Identify which cell holds the provided text, then report its (x, y) central coordinate. 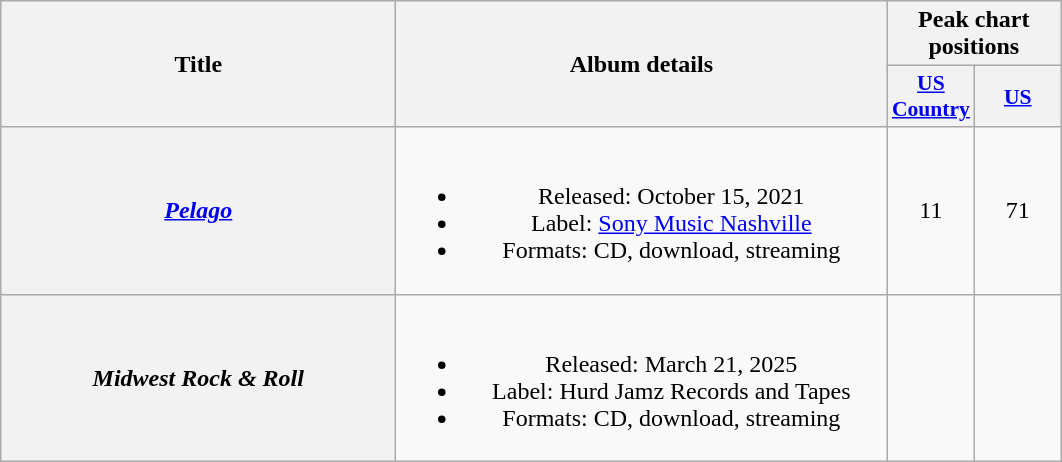
Peak chartpositions (974, 34)
US (1018, 96)
Title (198, 64)
Midwest Rock & Roll (198, 378)
Pelago (198, 210)
11 (931, 210)
USCountry (931, 96)
Album details (642, 64)
Released: March 21, 2025Label: Hurd Jamz Records and TapesFormats: CD, download, streaming (642, 378)
71 (1018, 210)
Released: October 15, 2021Label: Sony Music NashvilleFormats: CD, download, streaming (642, 210)
